Scan for the cell matching the given text and deliver its (X, Y) coordinate at center. 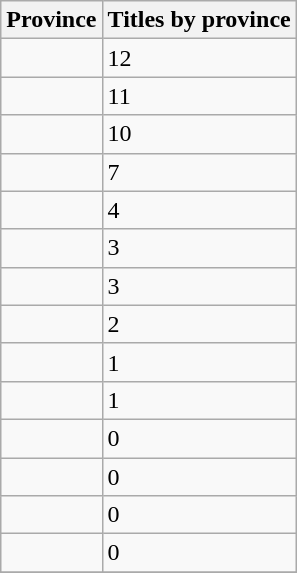
7 (199, 172)
2 (199, 324)
Titles by province (199, 20)
10 (199, 134)
4 (199, 210)
12 (199, 58)
Province (52, 20)
11 (199, 96)
